For the text-containing cell, return its midpoint in [X, Y] coordinate format. 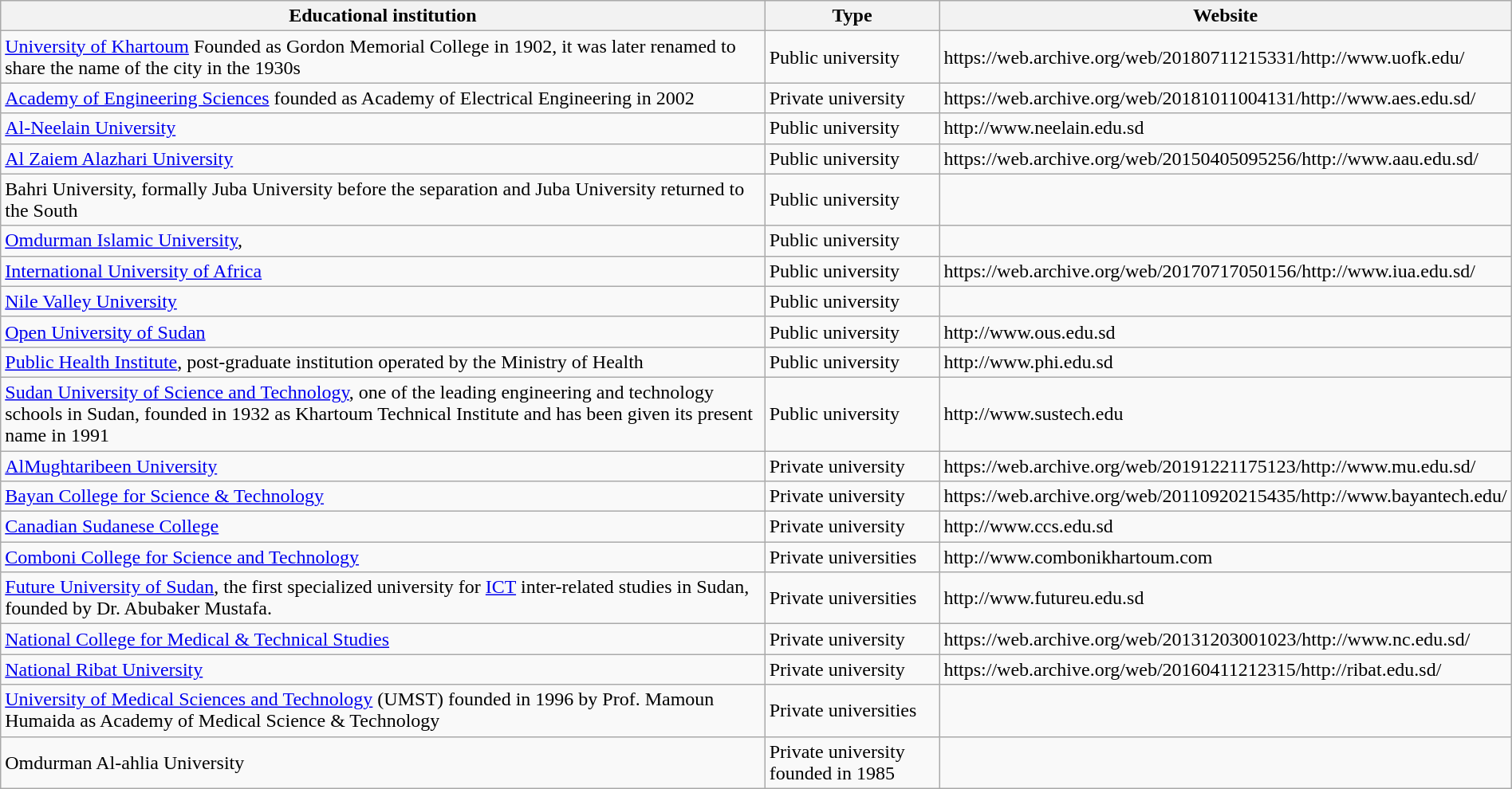
Bayan College for Science & Technology [383, 497]
Public Health Institute, post-graduate institution operated by the Ministry of Health [383, 362]
https://web.archive.org/web/20181011004131/http://www.aes.edu.sd/ [1225, 98]
http://www.futureu.edu.sd [1225, 598]
https://web.archive.org/web/20150405095256/http://www.aau.edu.sd/ [1225, 159]
https://web.archive.org/web/20131203001023/http://www.nc.edu.sd/ [1225, 639]
Omdurman Islamic University, [383, 241]
Omdurman Al-ahlia University [383, 762]
Canadian Sudanese College [383, 527]
https://web.archive.org/web/20110920215435/http://www.bayantech.edu/ [1225, 497]
http://www.phi.edu.sd [1225, 362]
Private university founded in 1985 [852, 762]
University of Khartoum Founded as Gordon Memorial College in 1902, it was later renamed to share the name of the city in the 1930s [383, 57]
http://www.sustech.edu [1225, 414]
https://web.archive.org/web/20180711215331/http://www.uofk.edu/ [1225, 57]
Type [852, 16]
AlMughtaribeen University [383, 466]
http://www.neelain.edu.sd [1225, 128]
University of Medical Sciences and Technology (UMST) founded in 1996 by Prof. Mamoun Humaida as Academy of Medical Science & Technology [383, 711]
https://web.archive.org/web/20170717050156/http://www.iua.edu.sd/ [1225, 271]
Website [1225, 16]
http://www.ccs.edu.sd [1225, 527]
Al-Neelain University [383, 128]
Bahri University, formally Juba University before the separation and Juba University returned to the South [383, 199]
Future University of Sudan, the first specialized university for ICT inter-related studies in Sudan, founded by Dr. Abubaker Mustafa. [383, 598]
Academy of Engineering Sciences founded as Academy of Electrical Engineering in 2002 [383, 98]
International University of Africa [383, 271]
Al Zaiem Alazhari University [383, 159]
National Ribat University [383, 669]
Nile Valley University [383, 301]
National College for Medical & Technical Studies [383, 639]
http://www.ous.edu.sd [1225, 332]
Educational institution [383, 16]
https://web.archive.org/web/20191221175123/http://www.mu.edu.sd/ [1225, 466]
Comboni College for Science and Technology [383, 557]
Open University of Sudan [383, 332]
https://web.archive.org/web/20160411212315/http://ribat.edu.sd/ [1225, 669]
http://www.combonikhartoum.com [1225, 557]
